Return (X, Y) of the center of cell containing provided text 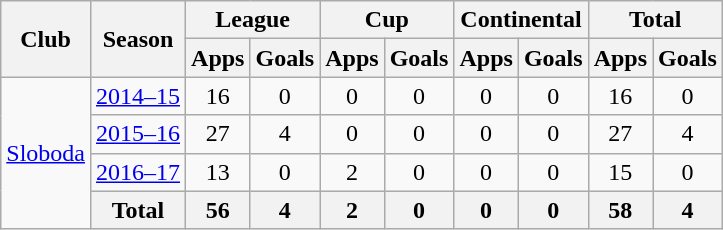
Club (46, 39)
58 (620, 210)
2014–15 (138, 96)
Season (138, 39)
15 (620, 172)
League (253, 20)
Sloboda (46, 153)
2016–17 (138, 172)
Cup (387, 20)
Continental (521, 20)
56 (218, 210)
13 (218, 172)
2015–16 (138, 134)
